Scan for the cell matching the given text and deliver its (X, Y) coordinate at center. 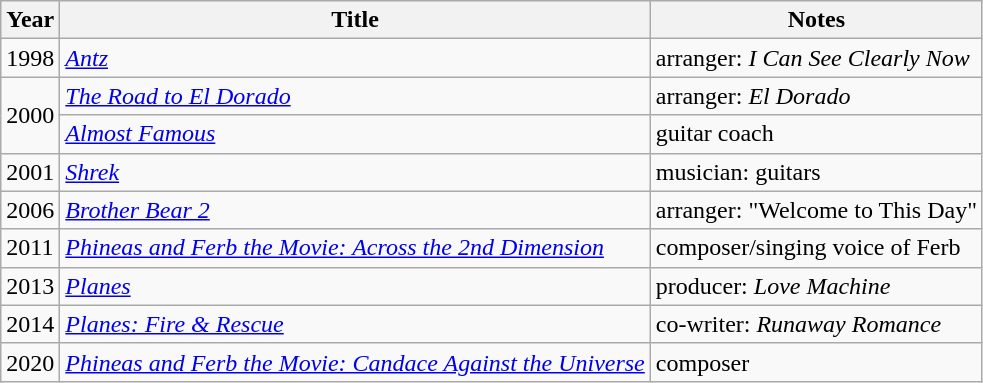
Antz (355, 58)
The Road to El Dorado (355, 96)
2013 (30, 286)
2020 (30, 362)
2000 (30, 115)
guitar coach (816, 134)
arranger: I Can See Clearly Now (816, 58)
Phineas and Ferb the Movie: Candace Against the Universe (355, 362)
1998 (30, 58)
co-writer: Runaway Romance (816, 324)
2006 (30, 210)
composer/singing voice of Ferb (816, 248)
composer (816, 362)
2001 (30, 172)
Notes (816, 20)
Year (30, 20)
2011 (30, 248)
Phineas and Ferb the Movie: Across the 2nd Dimension (355, 248)
Planes (355, 286)
Brother Bear 2 (355, 210)
Title (355, 20)
2014 (30, 324)
arranger: "Welcome to This Day" (816, 210)
arranger: El Dorado (816, 96)
Shrek (355, 172)
musician: guitars (816, 172)
Almost Famous (355, 134)
producer: Love Machine (816, 286)
Planes: Fire & Rescue (355, 324)
